Locate the cell with the specified text and output its (x, y) center coordinate. 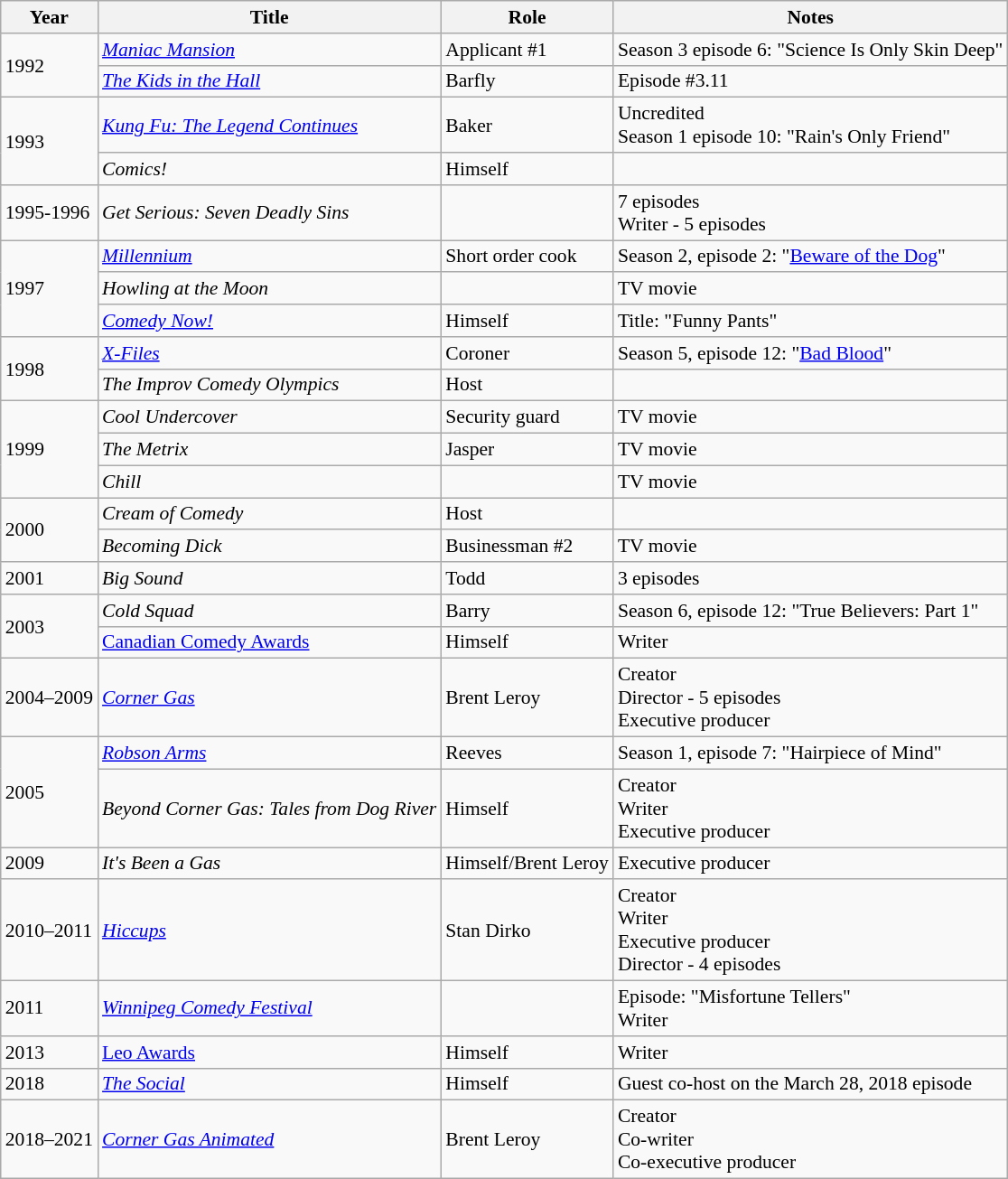
The Kids in the Hall (269, 81)
Canadian Comedy Awards (269, 642)
Season 1, episode 7: "Hairpiece of Mind" (811, 753)
Reeves (527, 753)
Hiccups (269, 931)
Title (269, 17)
7 episodes Writer - 5 episodes (811, 213)
Businessman #2 (527, 547)
It's Been a Gas (269, 864)
Notes (811, 17)
1999 (49, 450)
Title: "Funny Pants" (811, 321)
1995-1996 (49, 213)
Episode: "Misfortune Tellers" Writer (811, 1008)
Short order cook (527, 257)
Stan Dirko (527, 931)
Corner Gas Animated (269, 1140)
Uncredited Season 1 episode 10: "Rain's Only Friend" (811, 125)
Cream of Comedy (269, 514)
Cold Squad (269, 611)
X-Files (269, 353)
1997 (49, 289)
Cool Undercover (269, 417)
Season 6, episode 12: "True Believers: Part 1" (811, 611)
1992 (49, 65)
2011 (49, 1008)
Creator Director - 5 episodes Executive producer (811, 697)
2005 (49, 792)
Robson Arms (269, 753)
Role (527, 17)
1998 (49, 369)
Coroner (527, 353)
2013 (49, 1053)
Becoming Dick (269, 547)
2003 (49, 627)
Applicant #1 (527, 50)
Comedy Now! (269, 321)
Leo Awards (269, 1053)
Guest co-host on the March 28, 2018 episode (811, 1084)
Todd (527, 578)
The Social (269, 1084)
Executive producer (811, 864)
Season 3 episode 6: "Science Is Only Skin Deep" (811, 50)
1993 (49, 141)
Winnipeg Comedy Festival (269, 1008)
Chill (269, 482)
Baker (527, 125)
2010–2011 (49, 931)
3 episodes (811, 578)
2004–2009 (49, 697)
2018 (49, 1084)
Creator Writer Executive producer (811, 808)
Big Sound (269, 578)
Security guard (527, 417)
The Metrix (269, 450)
Creator Writer Executive producer Director - 4 episodes (811, 931)
Barry (527, 611)
Kung Fu: The Legend Continues (269, 125)
Beyond Corner Gas: Tales from Dog River (269, 808)
Episode #3.11 (811, 81)
Get Serious: Seven Deadly Sins (269, 213)
Maniac Mansion (269, 50)
Season 2, episode 2: "Beware of the Dog" (811, 257)
Season 5, episode 12: "Bad Blood" (811, 353)
The Improv Comedy Olympics (269, 385)
Millennium (269, 257)
2009 (49, 864)
2018–2021 (49, 1140)
Corner Gas (269, 697)
Howling at the Moon (269, 289)
2000 (49, 529)
Jasper (527, 450)
2001 (49, 578)
Creator Co-writer Co-executive producer (811, 1140)
Comics! (269, 169)
Year (49, 17)
Barfly (527, 81)
Himself/Brent Leroy (527, 864)
